Provide the [X, Y] coordinate of the cell's center where the given text is located.  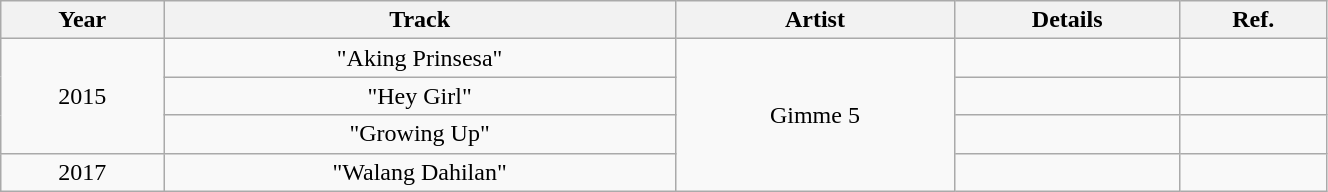
Track [420, 20]
Gimme 5 [814, 115]
"Growing Up" [420, 134]
"Hey Girl" [420, 96]
Details [1067, 20]
Artist [814, 20]
2015 [82, 96]
"Aking Prinsesa" [420, 58]
Year [82, 20]
"Walang Dahilan" [420, 172]
Ref. [1253, 20]
2017 [82, 172]
